Return the [x, y] coordinate for the center point of the cell that contains the specified text.  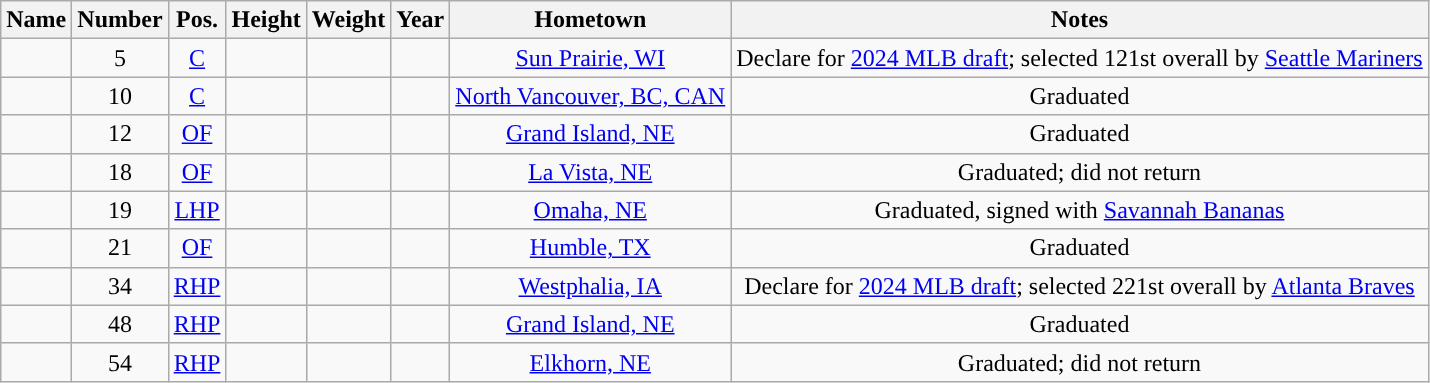
Westphalia, IA [590, 286]
La Vista, NE [590, 172]
Weight [348, 20]
21 [120, 248]
Number [120, 20]
Graduated, signed with Savannah Bananas [1080, 210]
Year [420, 20]
Notes [1080, 20]
48 [120, 324]
Name [36, 20]
LHP [197, 210]
Hometown [590, 20]
Sun Prairie, WI [590, 58]
10 [120, 96]
Pos. [197, 20]
Declare for 2024 MLB draft; selected 221st overall by Atlanta Braves [1080, 286]
34 [120, 286]
Declare for 2024 MLB draft; selected 121st overall by Seattle Mariners [1080, 58]
12 [120, 134]
54 [120, 362]
Humble, TX [590, 248]
Height [266, 20]
5 [120, 58]
Elkhorn, NE [590, 362]
19 [120, 210]
Omaha, NE [590, 210]
18 [120, 172]
North Vancouver, BC, CAN [590, 96]
